Find where the given text appears and provide that cell's center as [x, y] coordinate. 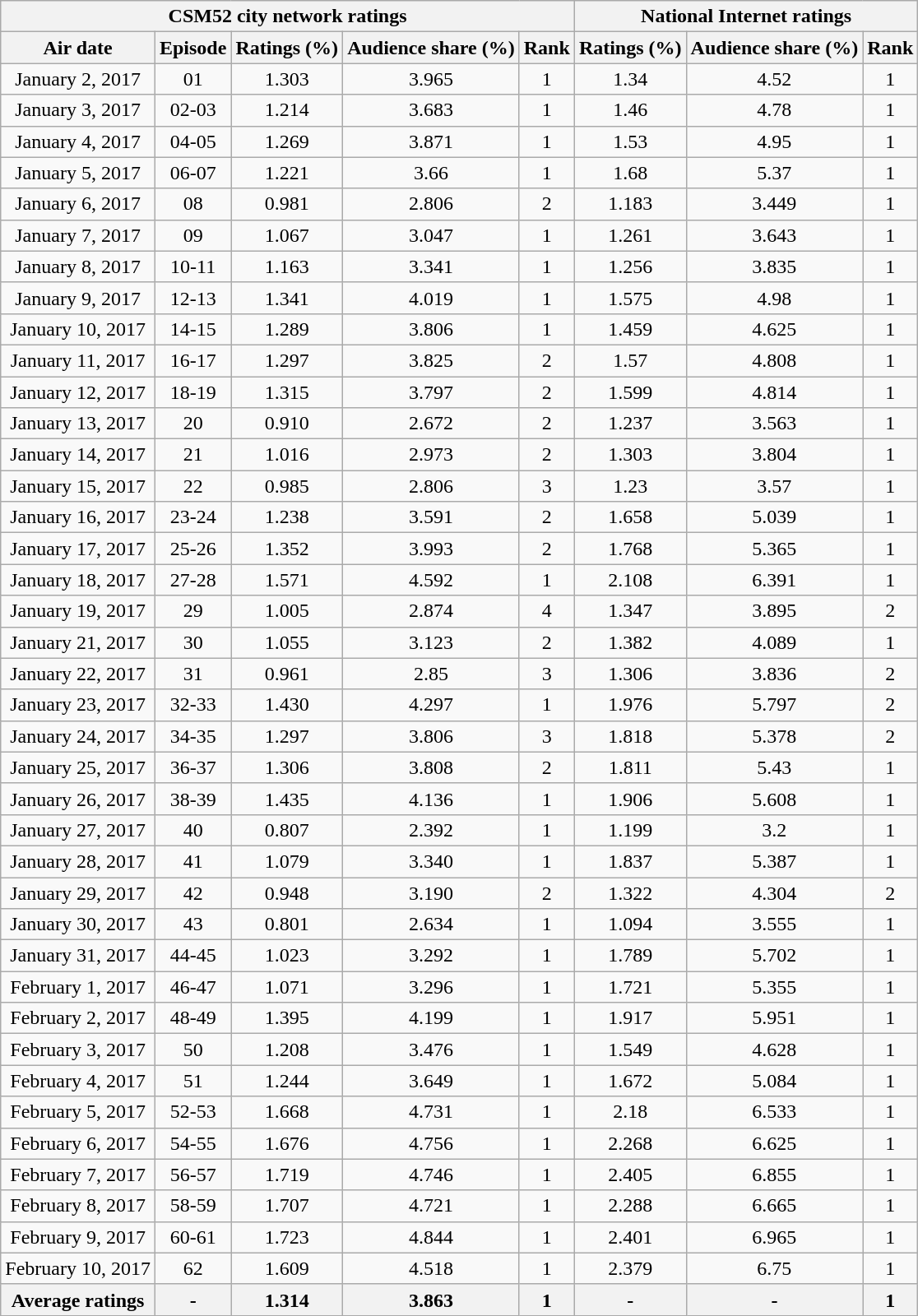
2.405 [630, 1175]
3.895 [775, 611]
5.084 [775, 1081]
January 12, 2017 [78, 392]
4.756 [431, 1143]
1.382 [630, 642]
1.676 [287, 1143]
4.136 [431, 799]
February 6, 2017 [78, 1143]
1.672 [630, 1081]
06-07 [192, 173]
16-17 [192, 360]
1.917 [630, 1018]
2.18 [630, 1112]
1.163 [287, 266]
52-53 [192, 1112]
0.948 [287, 892]
60-61 [192, 1237]
5.387 [775, 861]
4.721 [431, 1206]
1.53 [630, 141]
4.199 [431, 1018]
41 [192, 861]
1.721 [630, 987]
34-35 [192, 736]
3.591 [431, 517]
1.055 [287, 642]
1.609 [287, 1268]
January 9, 2017 [78, 298]
18-19 [192, 392]
2.973 [431, 455]
2.379 [630, 1268]
January 18, 2017 [78, 580]
5.365 [775, 549]
January 3, 2017 [78, 110]
6.625 [775, 1143]
3.965 [431, 79]
January 4, 2017 [78, 141]
4.297 [431, 705]
31 [192, 674]
21 [192, 455]
1.016 [287, 455]
1.818 [630, 736]
February 2, 2017 [78, 1018]
1.723 [287, 1237]
1.244 [287, 1081]
3.292 [431, 956]
1.094 [630, 924]
40 [192, 830]
1.549 [630, 1050]
1.811 [630, 767]
4.78 [775, 110]
50 [192, 1050]
January 22, 2017 [78, 674]
CSM52 city network ratings [288, 16]
4.95 [775, 141]
3.449 [775, 204]
4.814 [775, 392]
1.34 [630, 79]
29 [192, 611]
1.067 [287, 235]
1.707 [287, 1206]
2.634 [431, 924]
5.37 [775, 173]
6.533 [775, 1112]
1.435 [287, 799]
3.871 [431, 141]
27-28 [192, 580]
1.005 [287, 611]
Average ratings [78, 1300]
January 5, 2017 [78, 173]
3.57 [775, 486]
1.315 [287, 392]
1.837 [630, 861]
0.910 [287, 424]
6.965 [775, 1237]
1.599 [630, 392]
6.855 [775, 1175]
1.208 [287, 1050]
2.401 [630, 1237]
1.289 [287, 329]
January 15, 2017 [78, 486]
2.288 [630, 1206]
February 8, 2017 [78, 1206]
4.304 [775, 892]
January 25, 2017 [78, 767]
January 31, 2017 [78, 956]
4.625 [775, 329]
1.658 [630, 517]
54-55 [192, 1143]
22 [192, 486]
February 9, 2017 [78, 1237]
1.395 [287, 1018]
44-45 [192, 956]
3.643 [775, 235]
1.214 [287, 110]
1.341 [287, 298]
5.702 [775, 956]
1.183 [630, 204]
January 24, 2017 [78, 736]
National Internet ratings [745, 16]
08 [192, 204]
January 30, 2017 [78, 924]
0.985 [287, 486]
1.789 [630, 956]
4.628 [775, 1050]
1.347 [630, 611]
2.108 [630, 580]
25-26 [192, 549]
January 21, 2017 [78, 642]
5.378 [775, 736]
2.268 [630, 1143]
38-39 [192, 799]
4.019 [431, 298]
43 [192, 924]
51 [192, 1081]
09 [192, 235]
3.047 [431, 235]
January 27, 2017 [78, 830]
5.355 [775, 987]
3.476 [431, 1050]
January 10, 2017 [78, 329]
1.768 [630, 549]
5.43 [775, 767]
February 4, 2017 [78, 1081]
4.089 [775, 642]
2.672 [431, 424]
3.808 [431, 767]
3.804 [775, 455]
3.2 [775, 830]
3.340 [431, 861]
January 7, 2017 [78, 235]
3.825 [431, 360]
January 28, 2017 [78, 861]
23-24 [192, 517]
1.322 [630, 892]
20 [192, 424]
3.835 [775, 266]
01 [192, 79]
02-03 [192, 110]
1.46 [630, 110]
1.238 [287, 517]
1.976 [630, 705]
January 13, 2017 [78, 424]
3.649 [431, 1081]
4.98 [775, 298]
1.023 [287, 956]
4 [546, 611]
1.459 [630, 329]
3.66 [431, 173]
January 23, 2017 [78, 705]
January 11, 2017 [78, 360]
1.57 [630, 360]
1.668 [287, 1112]
3.341 [431, 266]
1.68 [630, 173]
0.961 [287, 674]
6.665 [775, 1206]
4.592 [431, 580]
4.844 [431, 1237]
4.731 [431, 1112]
1.430 [287, 705]
14-15 [192, 329]
3.836 [775, 674]
46-47 [192, 987]
1.571 [287, 580]
1.256 [630, 266]
1.071 [287, 987]
January 8, 2017 [78, 266]
1.237 [630, 424]
1.199 [630, 830]
1.269 [287, 141]
48-49 [192, 1018]
42 [192, 892]
0.981 [287, 204]
1.23 [630, 486]
Air date [78, 48]
6.391 [775, 580]
3.797 [431, 392]
4.746 [431, 1175]
4.518 [431, 1268]
January 14, 2017 [78, 455]
February 3, 2017 [78, 1050]
3.296 [431, 987]
30 [192, 642]
1.575 [630, 298]
February 10, 2017 [78, 1268]
3.993 [431, 549]
1.314 [287, 1300]
January 26, 2017 [78, 799]
February 1, 2017 [78, 987]
Episode [192, 48]
58-59 [192, 1206]
1.079 [287, 861]
3.190 [431, 892]
January 16, 2017 [78, 517]
3.555 [775, 924]
32-33 [192, 705]
January 19, 2017 [78, 611]
5.951 [775, 1018]
January 2, 2017 [78, 79]
5.797 [775, 705]
1.261 [630, 235]
0.807 [287, 830]
2.85 [431, 674]
36-37 [192, 767]
10-11 [192, 266]
3.563 [775, 424]
1.352 [287, 549]
2.874 [431, 611]
62 [192, 1268]
1.906 [630, 799]
January 17, 2017 [78, 549]
3.123 [431, 642]
3.683 [431, 110]
5.039 [775, 517]
February 5, 2017 [78, 1112]
1.221 [287, 173]
56-57 [192, 1175]
6.75 [775, 1268]
January 6, 2017 [78, 204]
4.808 [775, 360]
3.863 [431, 1300]
January 29, 2017 [78, 892]
2.392 [431, 830]
February 7, 2017 [78, 1175]
0.801 [287, 924]
12-13 [192, 298]
4.52 [775, 79]
1.719 [287, 1175]
04-05 [192, 141]
5.608 [775, 799]
